Detect which cell encompasses the target text, then output its (x, y) center coordinate. 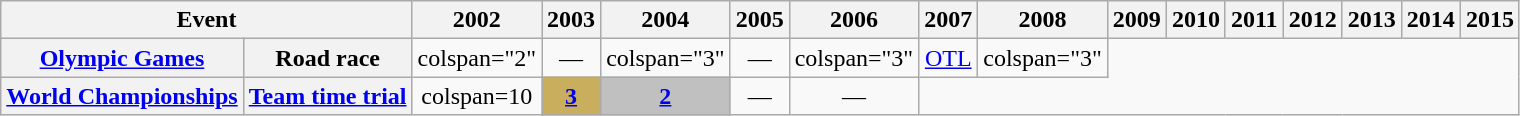
2011 (1254, 20)
2003 (572, 20)
2006 (854, 20)
OTL (948, 58)
2008 (1043, 20)
2012 (1312, 20)
colspan="2" (477, 58)
Event (206, 20)
2 (666, 96)
2015 (1490, 20)
3 (572, 96)
2007 (948, 20)
2013 (1372, 20)
Team time trial (328, 96)
Road race (328, 58)
2002 (477, 20)
2005 (760, 20)
2010 (1196, 20)
Olympic Games (122, 58)
World Championships (122, 96)
colspan=10 (477, 96)
2014 (1430, 20)
2004 (666, 20)
2009 (1136, 20)
